Pinpoint the cell where the given text exists, returning its (X, Y) midpoint coordinate. 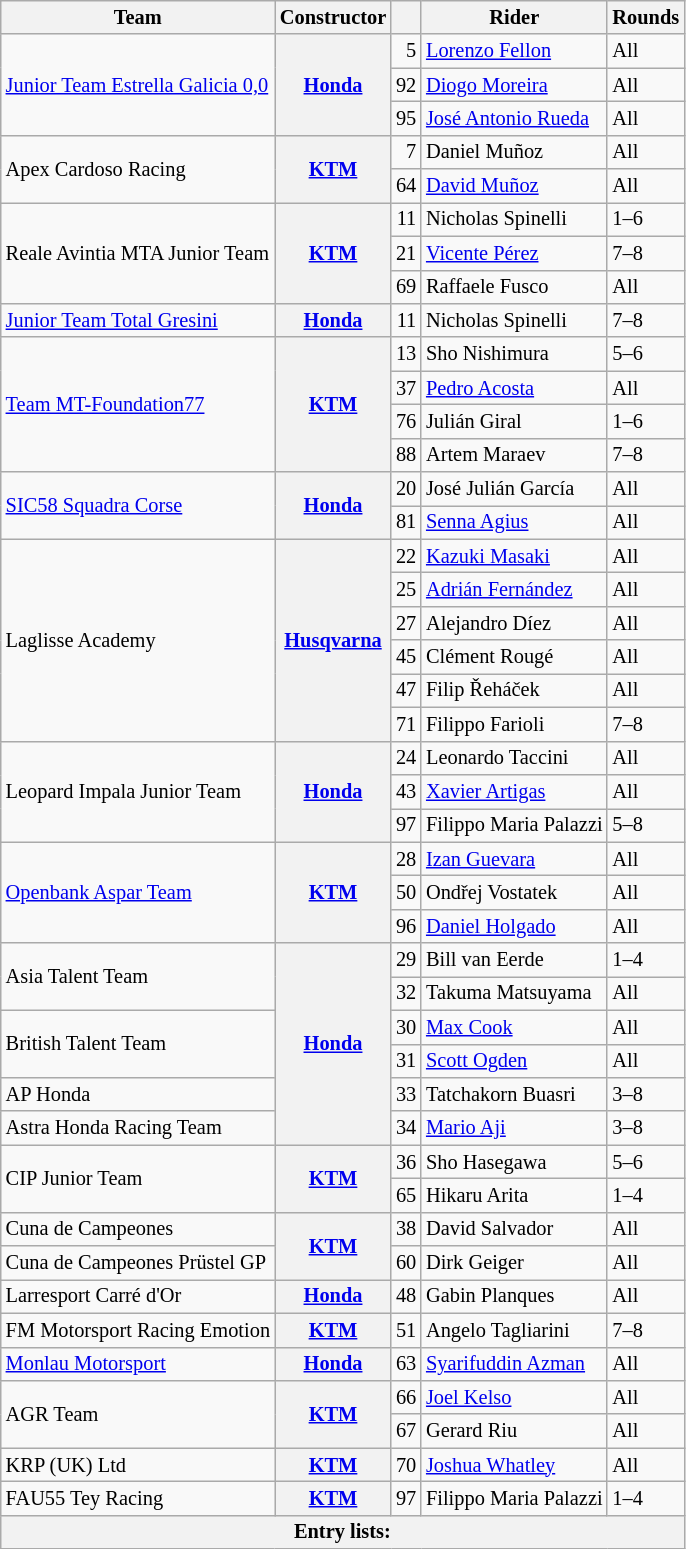
CIP Junior Team (138, 1178)
Ondřej Vostatek (514, 892)
Filippo Farioli (514, 724)
Filip Řeháček (514, 690)
Scott Ogden (514, 1061)
Alejandro Díez (514, 623)
Artem Maraev (514, 455)
27 (406, 623)
7 (406, 152)
Junior Team Estrella Galicia 0,0 (138, 84)
63 (406, 1364)
British Talent Team (138, 1044)
29 (406, 960)
30 (406, 1027)
25 (406, 589)
Sho Nishimura (514, 354)
67 (406, 1431)
Monlau Motorsport (138, 1364)
Team MT-Foundation77 (138, 404)
5–8 (646, 825)
José Antonio Rueda (514, 118)
34 (406, 1128)
Reale Avintia MTA Junior Team (138, 252)
Angelo Tagliarini (514, 1330)
KRP (UK) Ltd (138, 1465)
Asia Talent Team (138, 976)
SIC58 Squadra Corse (138, 506)
20 (406, 489)
Kazuki Masaki (514, 556)
69 (406, 287)
Husqvarna (333, 640)
Junior Team Total Gresini (138, 320)
Lorenzo Fellon (514, 51)
David Salvador (514, 1229)
Julián Giral (514, 421)
47 (406, 690)
48 (406, 1296)
71 (406, 724)
50 (406, 892)
31 (406, 1061)
Pedro Acosta (514, 388)
43 (406, 791)
Laglisse Academy (138, 640)
Diogo Moreira (514, 85)
38 (406, 1229)
Leonardo Taccini (514, 758)
60 (406, 1263)
36 (406, 1162)
Daniel Muñoz (514, 152)
Gabin Planques (514, 1296)
96 (406, 926)
Team (138, 17)
Sho Hasegawa (514, 1162)
Hikaru Arita (514, 1195)
Rider (514, 17)
5 (406, 51)
76 (406, 421)
Bill van Eerde (514, 960)
José Julián García (514, 489)
Tatchakorn Buasri (514, 1094)
FAU55 Tey Racing (138, 1498)
81 (406, 522)
Gerard Riu (514, 1431)
Adrián Fernández (514, 589)
33 (406, 1094)
22 (406, 556)
Joel Kelso (514, 1397)
David Muñoz (514, 186)
Syarifuddin Azman (514, 1364)
95 (406, 118)
32 (406, 993)
45 (406, 657)
AP Honda (138, 1094)
Xavier Artigas (514, 791)
Raffaele Fusco (514, 287)
Daniel Holgado (514, 926)
AGR Team (138, 1414)
Max Cook (514, 1027)
28 (406, 859)
Takuma Matsuyama (514, 993)
Apex Cardoso Racing (138, 168)
Cuna de Campeones Prüstel GP (138, 1263)
Vicente Pérez (514, 253)
Joshua Whatley (514, 1465)
Astra Honda Racing Team (138, 1128)
70 (406, 1465)
Dirk Geiger (514, 1263)
Constructor (333, 17)
24 (406, 758)
21 (406, 253)
Openbank Aspar Team (138, 892)
Clément Rougé (514, 657)
Leopard Impala Junior Team (138, 792)
FM Motorsport Racing Emotion (138, 1330)
65 (406, 1195)
Entry lists: (342, 1532)
51 (406, 1330)
Rounds (646, 17)
37 (406, 388)
64 (406, 186)
88 (406, 455)
Larresport Carré d'Or (138, 1296)
Cuna de Campeones (138, 1229)
Izan Guevara (514, 859)
Mario Aji (514, 1128)
66 (406, 1397)
92 (406, 85)
Senna Agius (514, 522)
13 (406, 354)
